Output the (x, y) coordinate of the center of the cell containing the given text.  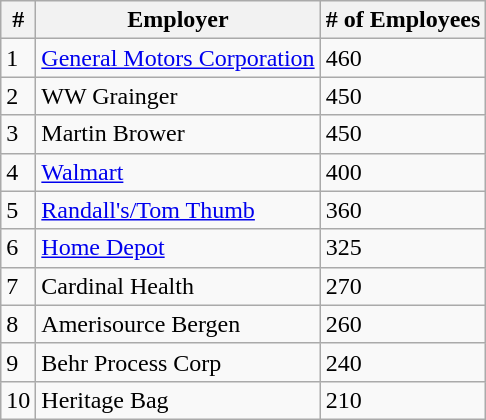
Home Depot (178, 248)
6 (18, 248)
General Motors Corporation (178, 58)
WW Grainger (178, 96)
3 (18, 134)
Amerisource Bergen (178, 324)
Martin Brower (178, 134)
Behr Process Corp (178, 362)
7 (18, 286)
210 (403, 400)
400 (403, 172)
4 (18, 172)
# (18, 20)
2 (18, 96)
260 (403, 324)
Randall's/Tom Thumb (178, 210)
460 (403, 58)
270 (403, 286)
Heritage Bag (178, 400)
10 (18, 400)
1 (18, 58)
9 (18, 362)
Cardinal Health (178, 286)
325 (403, 248)
Employer (178, 20)
240 (403, 362)
Walmart (178, 172)
8 (18, 324)
360 (403, 210)
5 (18, 210)
# of Employees (403, 20)
